For the text-containing cell, return its midpoint in (X, Y) coordinate format. 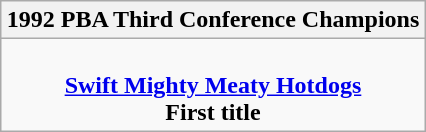
1992 PBA Third Conference Champions (213, 20)
Swift Mighty Meaty Hotdogs First title (213, 85)
